Return [x, y] of the center of cell containing provided text 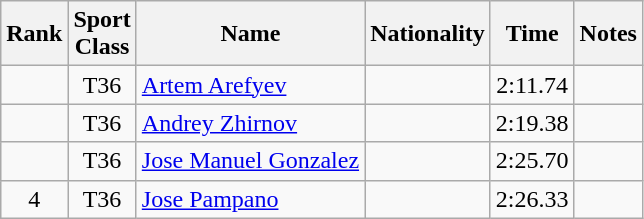
Time [532, 34]
Name [250, 34]
2:11.74 [532, 85]
4 [34, 199]
2:25.70 [532, 161]
2:19.38 [532, 123]
Jose Pampano [250, 199]
Artem Arefyev [250, 85]
Andrey Zhirnov [250, 123]
Jose Manuel Gonzalez [250, 161]
Nationality [428, 34]
Rank [34, 34]
Notes [608, 34]
2:26.33 [532, 199]
SportClass [102, 34]
